Search for the cell housing the specified text and yield its (x, y) center coordinate. 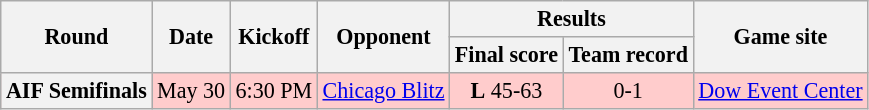
6:30 PM (274, 90)
Kickoff (274, 36)
L 45-63 (507, 90)
Round (76, 36)
Chicago Blitz (383, 90)
Final score (507, 54)
Opponent (383, 36)
May 30 (191, 90)
Results (572, 18)
Game site (780, 36)
Date (191, 36)
Dow Event Center (780, 90)
0-1 (628, 90)
AIF Semifinals (76, 90)
Team record (628, 54)
